Detect which cell encompasses the target text, then output its [X, Y] center coordinate. 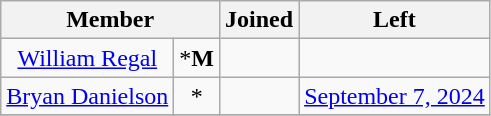
Bryan Danielson [88, 96]
William Regal [88, 58]
Left [395, 20]
Joined [260, 20]
* [197, 96]
September 7, 2024 [395, 96]
*M [197, 58]
Member [110, 20]
